Find where the given text appears and provide that cell's center as [X, Y] coordinate. 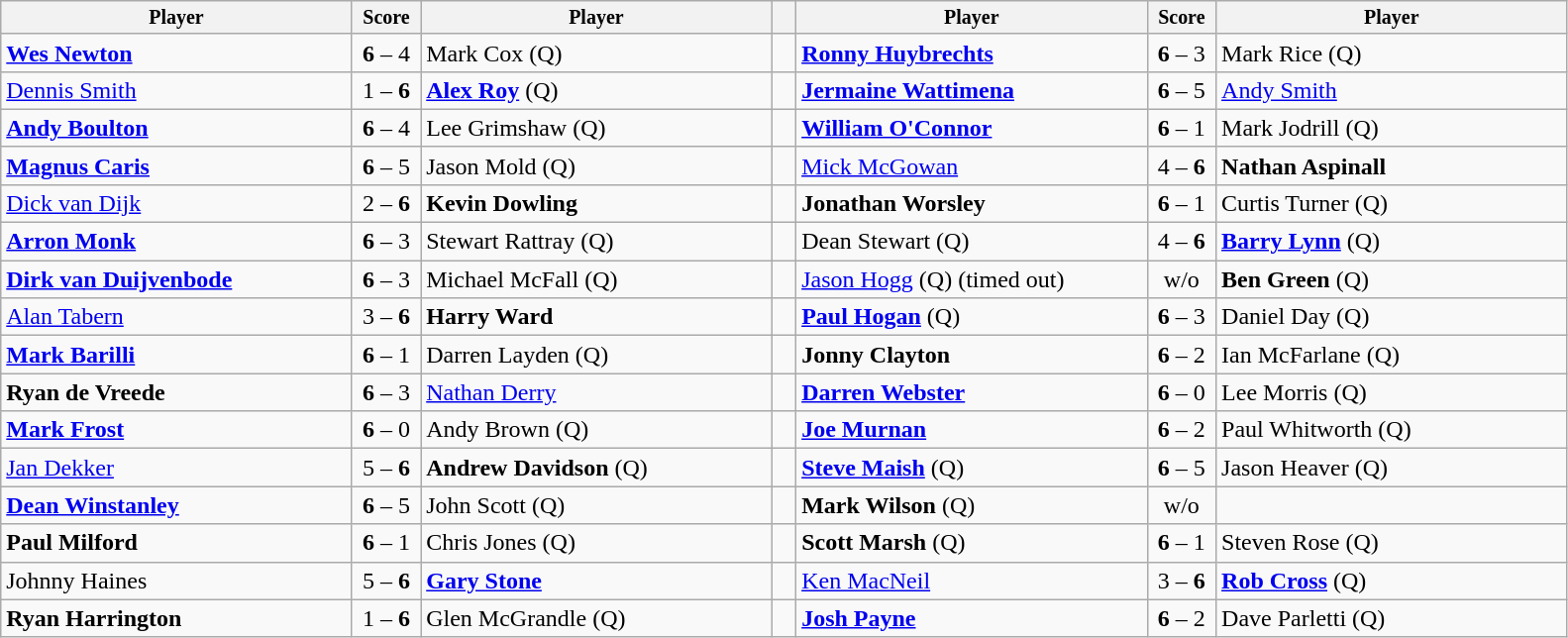
Andy Smith [1392, 90]
Lee Grimshaw (Q) [596, 128]
Mark Frost [176, 430]
Dean Stewart (Q) [972, 242]
Harry Ward [596, 317]
Dirk van Duijvenbode [176, 279]
Magnus Caris [176, 165]
Arron Monk [176, 242]
Ryan Harrington [176, 618]
Ian McFarlane (Q) [1392, 355]
Barry Lynn (Q) [1392, 242]
Dave Parletti (Q) [1392, 618]
Gary Stone [596, 581]
Michael McFall (Q) [596, 279]
Paul Hogan (Q) [972, 317]
Jan Dekker [176, 468]
Kevin Dowling [596, 203]
Curtis Turner (Q) [1392, 203]
Mark Barilli [176, 355]
Rob Cross (Q) [1392, 581]
Andy Brown (Q) [596, 430]
Chris Jones (Q) [596, 543]
Mick McGowan [972, 165]
Darren Layden (Q) [596, 355]
Stewart Rattray (Q) [596, 242]
Mark Wilson (Q) [972, 505]
Dennis Smith [176, 90]
John Scott (Q) [596, 505]
Alan Tabern [176, 317]
Josh Payne [972, 618]
Jonny Clayton [972, 355]
Ben Green (Q) [1392, 279]
Jason Hogg (Q) (timed out) [972, 279]
Nathan Aspinall [1392, 165]
Mark Jodrill (Q) [1392, 128]
Jonathan Worsley [972, 203]
2 – 6 [386, 203]
Dick van Dijk [176, 203]
Jason Mold (Q) [596, 165]
Ryan de Vreede [176, 392]
Steven Rose (Q) [1392, 543]
Ronny Huybrechts [972, 53]
Nathan Derry [596, 392]
Steve Maish (Q) [972, 468]
Scott Marsh (Q) [972, 543]
Glen McGrandle (Q) [596, 618]
Mark Cox (Q) [596, 53]
Wes Newton [176, 53]
Paul Whitworth (Q) [1392, 430]
Jermaine Wattimena [972, 90]
Paul Milford [176, 543]
Dean Winstanley [176, 505]
Lee Morris (Q) [1392, 392]
Andy Boulton [176, 128]
Mark Rice (Q) [1392, 53]
Andrew Davidson (Q) [596, 468]
William O'Connor [972, 128]
Joe Murnan [972, 430]
Jason Heaver (Q) [1392, 468]
Johnny Haines [176, 581]
Alex Roy (Q) [596, 90]
Ken MacNeil [972, 581]
Daniel Day (Q) [1392, 317]
Darren Webster [972, 392]
